Identify which cell holds the provided text, then report its [X, Y] central coordinate. 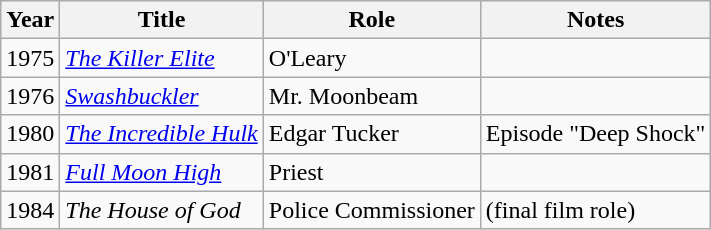
1984 [30, 210]
The Incredible Hulk [162, 134]
Notes [596, 20]
Swashbuckler [162, 96]
Edgar Tucker [372, 134]
1975 [30, 58]
Episode "Deep Shock" [596, 134]
Police Commissioner [372, 210]
Mr. Moonbeam [372, 96]
Title [162, 20]
Full Moon High [162, 172]
O'Leary [372, 58]
The Killer Elite [162, 58]
Role [372, 20]
(final film role) [596, 210]
Year [30, 20]
Priest [372, 172]
1981 [30, 172]
1980 [30, 134]
The House of God [162, 210]
1976 [30, 96]
